From the cell containing the given text, extract its center point as [x, y] coordinate. 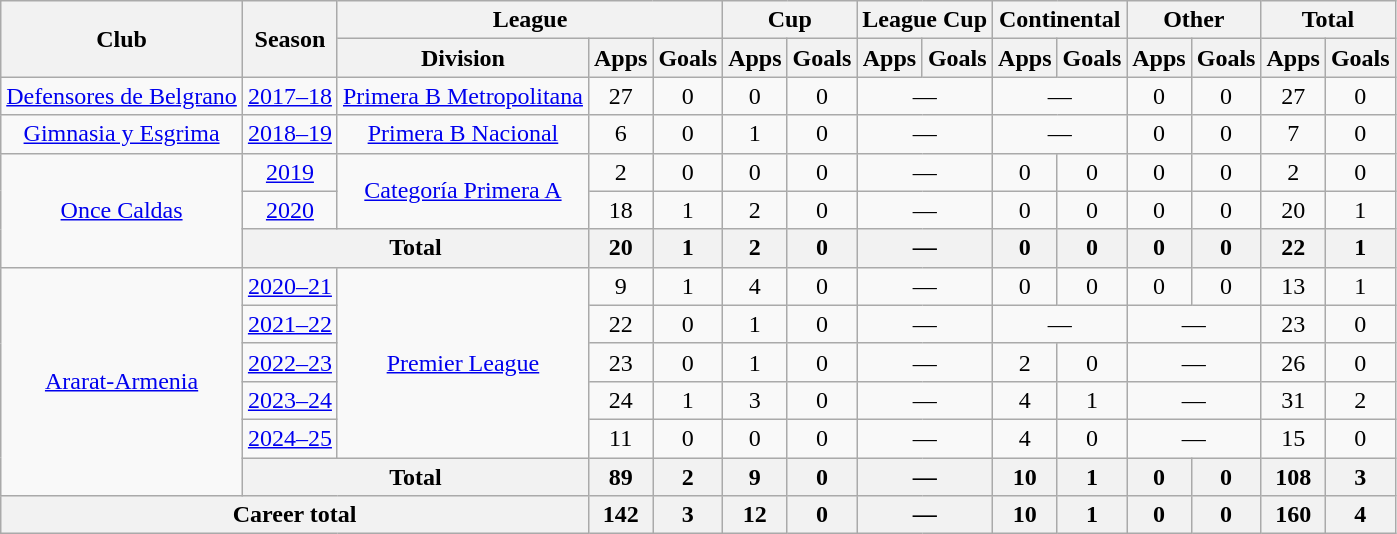
Categoría Primera A [462, 191]
24 [620, 400]
Ararat-Armenia [122, 381]
Once Caldas [122, 210]
108 [1293, 477]
Division [462, 58]
Defensores de Belgrano [122, 96]
2018–19 [290, 134]
Primera B Metropolitana [462, 96]
26 [1293, 362]
Gimnasia y Esgrima [122, 134]
Other [1194, 20]
Primera B Nacional [462, 134]
Career total [295, 515]
2021–22 [290, 324]
7 [1293, 134]
11 [620, 438]
Season [290, 39]
2023–24 [290, 400]
Continental [1060, 20]
31 [1293, 400]
Premier League [462, 362]
6 [620, 134]
2024–25 [290, 438]
2020 [290, 210]
13 [1293, 286]
142 [620, 515]
89 [620, 477]
18 [620, 210]
Club [122, 39]
15 [1293, 438]
2017–18 [290, 96]
2020–21 [290, 286]
12 [755, 515]
160 [1293, 515]
2022–23 [290, 362]
League [530, 20]
Cup [790, 20]
League Cup [925, 20]
2019 [290, 172]
